Extract the (X, Y) coordinate from the center of the cell holding the provided text.  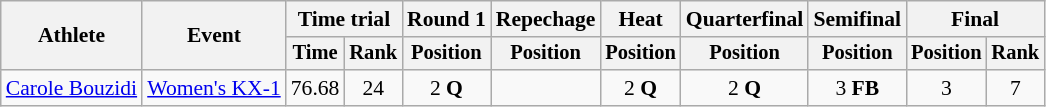
Round 1 (446, 19)
Carole Bouzidi (72, 88)
3 (946, 88)
Quarterfinal (745, 19)
Women's KX-1 (214, 88)
24 (373, 88)
7 (1015, 88)
3 FB (857, 88)
Time trial (344, 19)
Athlete (72, 36)
Time (316, 54)
Event (214, 36)
Heat (640, 19)
Semifinal (857, 19)
Final (975, 19)
Repechage (546, 19)
76.68 (316, 88)
